Return the [x, y] coordinate for the center point of the cell that contains the specified text.  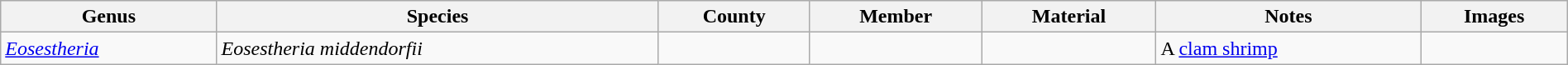
Species [437, 17]
Images [1494, 17]
Eosestheria [109, 48]
County [734, 17]
Eosestheria middendorfii [437, 48]
Genus [109, 17]
Material [1068, 17]
Notes [1288, 17]
A clam shrimp [1288, 48]
Member [896, 17]
